Locate the cell with the specified text and output its (X, Y) center coordinate. 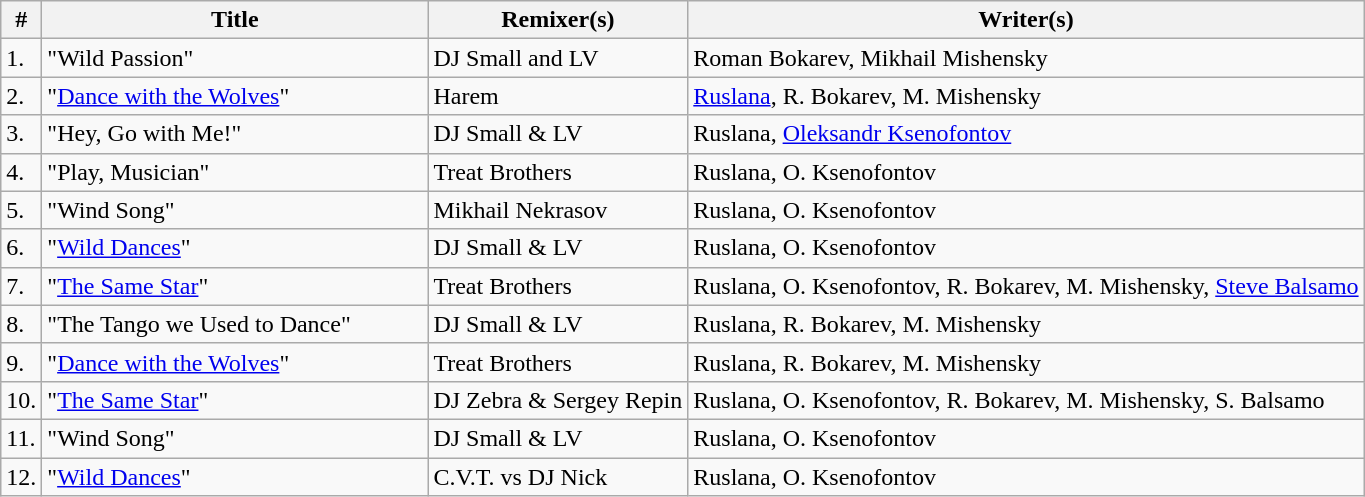
Ruslana, O. Ksenofontov, R. Bokarev, M. Mishensky, Steve Balsamo (1026, 286)
Ruslana, O. Ksenofontov, R. Bokarev, M. Mishensky, S. Balsamo (1026, 400)
Mikhail Nekrasov (558, 210)
6. (22, 248)
"Play, Musician" (235, 172)
Title (235, 20)
DJ Small and LV (558, 58)
3. (22, 134)
9. (22, 362)
Remixer(s) (558, 20)
7. (22, 286)
C.V.T. vs DJ Nick (558, 477)
1. (22, 58)
"Wild Passion" (235, 58)
"The Tango we Used to Dance" (235, 324)
2. (22, 96)
4. (22, 172)
Roman Bokarev, Mikhail Mishensky (1026, 58)
10. (22, 400)
Ruslana, Oleksandr Ksenofontov (1026, 134)
Writer(s) (1026, 20)
5. (22, 210)
12. (22, 477)
Harem (558, 96)
11. (22, 438)
# (22, 20)
8. (22, 324)
DJ Zebra & Sergey Repin (558, 400)
"Hey, Go with Me!" (235, 134)
